From the cell containing the given text, extract its center point as (X, Y) coordinate. 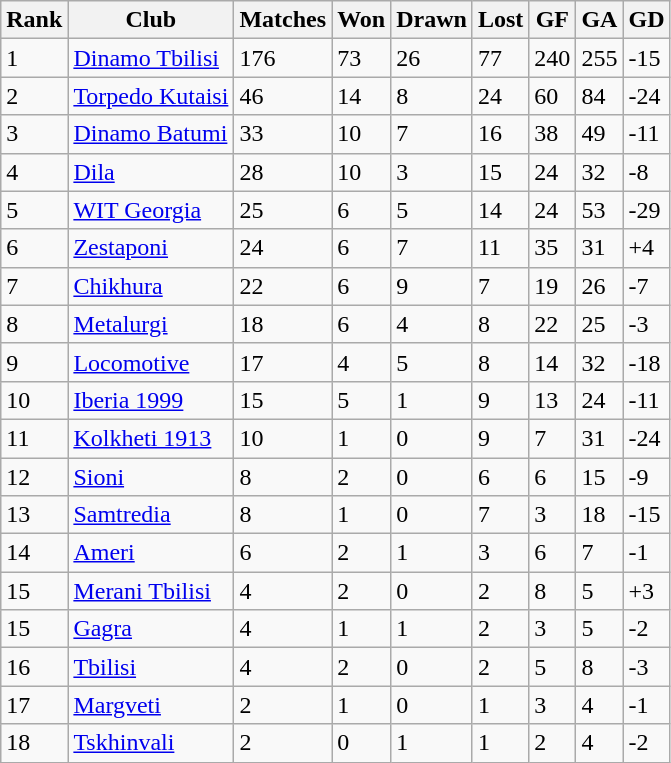
Drawn (432, 20)
Won (362, 20)
Tbilisi (151, 667)
Tskhinvali (151, 743)
73 (362, 58)
-9 (646, 477)
Chikhura (151, 286)
176 (283, 58)
+3 (646, 591)
-7 (646, 286)
Rank (34, 20)
53 (600, 210)
-29 (646, 210)
Sioni (151, 477)
Matches (283, 20)
Dinamo Batumi (151, 134)
49 (600, 134)
Dila (151, 172)
84 (600, 96)
Metalurgi (151, 324)
GD (646, 20)
28 (283, 172)
255 (600, 58)
35 (552, 248)
Lost (500, 20)
38 (552, 134)
GA (600, 20)
GF (552, 20)
-8 (646, 172)
-18 (646, 362)
12 (34, 477)
Iberia 1999 (151, 400)
Merani Tbilisi (151, 591)
Kolkheti 1913 (151, 438)
Dinamo Tbilisi (151, 58)
Samtredia (151, 515)
Ameri (151, 553)
77 (500, 58)
Torpedo Kutaisi (151, 96)
+4 (646, 248)
60 (552, 96)
Club (151, 20)
46 (283, 96)
Gagra (151, 629)
Locomotive (151, 362)
19 (552, 286)
Zestaponi (151, 248)
WIT Georgia (151, 210)
240 (552, 58)
Margveti (151, 705)
33 (283, 134)
